Output the (X, Y) coordinate of the center of the cell containing the given text.  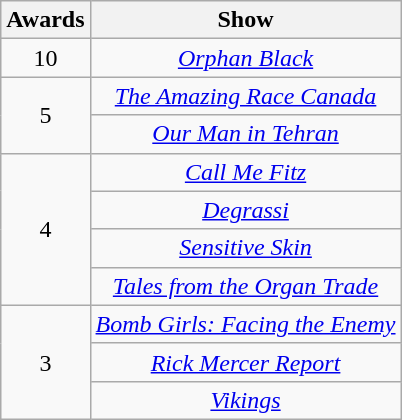
Bomb Girls: Facing the Enemy (246, 324)
Degrassi (246, 210)
Vikings (246, 400)
Awards (46, 20)
Call Me Fitz (246, 172)
4 (46, 229)
10 (46, 58)
Our Man in Tehran (246, 134)
Sensitive Skin (246, 248)
3 (46, 362)
The Amazing Race Canada (246, 96)
Show (246, 20)
Tales from the Organ Trade (246, 286)
Rick Mercer Report (246, 362)
5 (46, 115)
Orphan Black (246, 58)
